From the cell containing the given text, extract its center point as [x, y] coordinate. 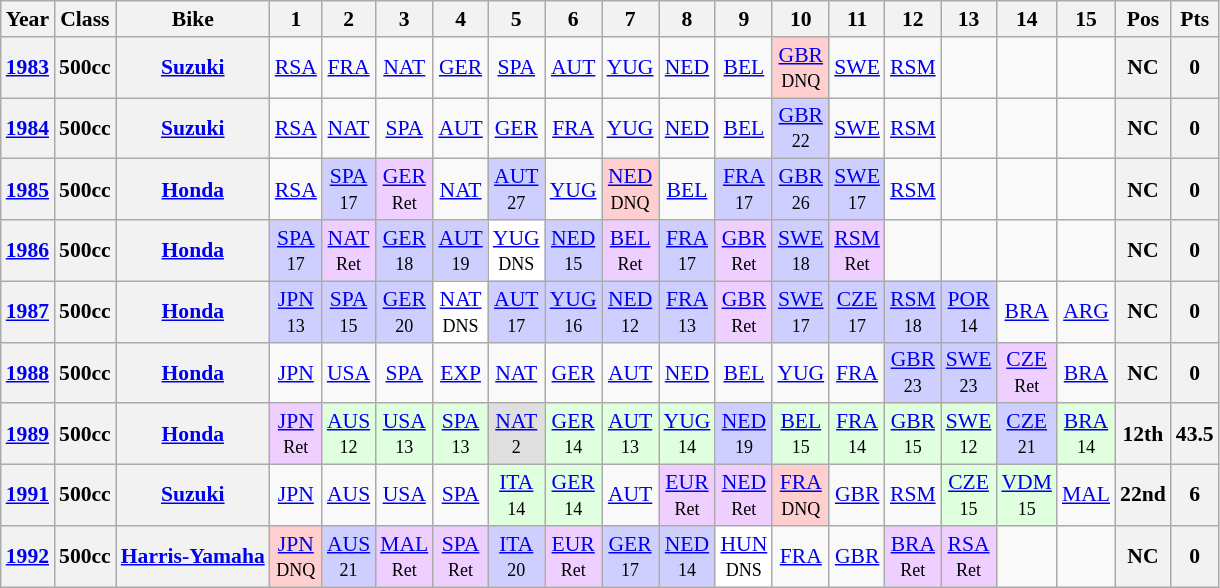
POR14 [969, 312]
GER20 [404, 312]
1 [296, 19]
YUGDNS [516, 250]
JPNDNQ [296, 556]
FRA14 [857, 434]
Pts [1195, 19]
JPN13 [296, 312]
4 [460, 19]
5 [516, 19]
NEDDNQ [630, 190]
GBR26 [800, 190]
ITA20 [516, 556]
13 [969, 19]
MAL [1086, 496]
JPNRet [296, 434]
FRADNQ [800, 496]
RSM18 [913, 312]
FRA13 [688, 312]
14 [1026, 19]
NATRet [348, 250]
GERRet [404, 190]
GBRDNQ [800, 68]
NEDRet [744, 496]
7 [630, 19]
12th [1143, 434]
VDM15 [1026, 496]
AUS21 [348, 556]
MALRet [404, 556]
1992 [28, 556]
SPA13 [460, 434]
SPA15 [348, 312]
GBR22 [800, 128]
1987 [28, 312]
AUS12 [348, 434]
BRARet [913, 556]
NED12 [630, 312]
12 [913, 19]
NAT2 [516, 434]
11 [857, 19]
CZE15 [969, 496]
CZERet [1026, 372]
AUT27 [516, 190]
10 [800, 19]
NATDNS [460, 312]
SWE12 [969, 434]
GBR15 [913, 434]
Bike [193, 19]
2 [348, 19]
SWE18 [800, 250]
CZE21 [1026, 434]
1986 [28, 250]
1989 [28, 434]
43.5 [1195, 434]
GBR23 [913, 372]
SWE23 [969, 372]
EXP [460, 372]
AUT13 [630, 434]
NED14 [688, 556]
GER17 [630, 556]
CZE17 [857, 312]
USA13 [404, 434]
NED19 [744, 434]
Class [85, 19]
SPARet [460, 556]
9 [744, 19]
3 [404, 19]
1984 [28, 128]
NED15 [574, 250]
8 [688, 19]
AUT19 [460, 250]
22nd [1143, 496]
BEL15 [800, 434]
BELRet [630, 250]
YUG14 [688, 434]
Year [28, 19]
1991 [28, 496]
1983 [28, 68]
HUNDNS [744, 556]
AUT17 [516, 312]
RSARet [969, 556]
GER18 [404, 250]
BRA14 [1086, 434]
Harris-Yamaha [193, 556]
ARG [1086, 312]
1985 [28, 190]
1988 [28, 372]
ITA14 [516, 496]
YUG16 [574, 312]
AUS [348, 496]
15 [1086, 19]
RSMRet [857, 250]
Pos [1143, 19]
